Return the [X, Y] coordinate for the center point of the cell that contains the specified text.  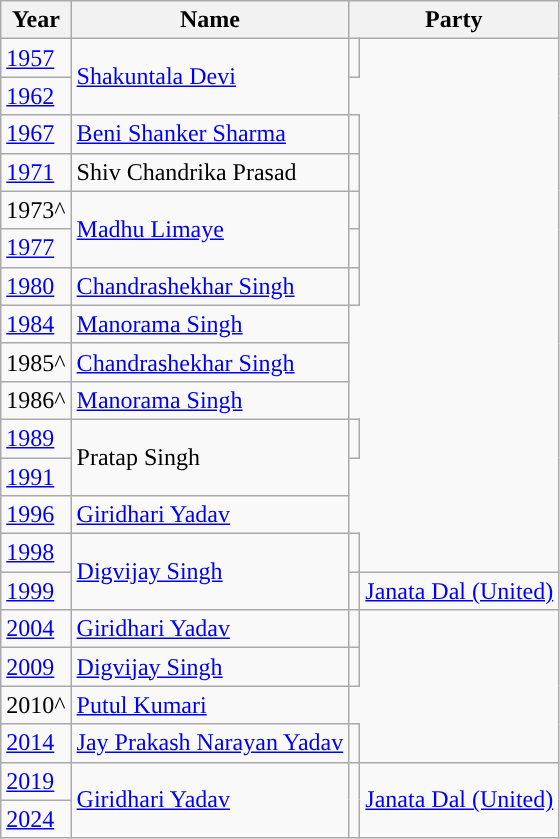
1985^ [36, 362]
1962 [36, 96]
Jay Prakash Narayan Yadav [210, 743]
2010^ [36, 705]
2024 [36, 819]
1986^ [36, 400]
Party [454, 20]
1957 [36, 58]
2004 [36, 629]
Putul Kumari [210, 705]
1973^ [36, 210]
1996 [36, 515]
1984 [36, 324]
1980 [36, 286]
Shakuntala Devi [210, 77]
1999 [36, 591]
Pratap Singh [210, 457]
1991 [36, 477]
2019 [36, 781]
Shiv Chandrika Prasad [210, 172]
2014 [36, 743]
Madhu Limaye [210, 229]
Beni Shanker Sharma [210, 134]
Name [210, 20]
1977 [36, 248]
Year [36, 20]
1971 [36, 172]
2009 [36, 667]
1989 [36, 438]
1998 [36, 553]
1967 [36, 134]
